From the cell containing the given text, extract its center point as [X, Y] coordinate. 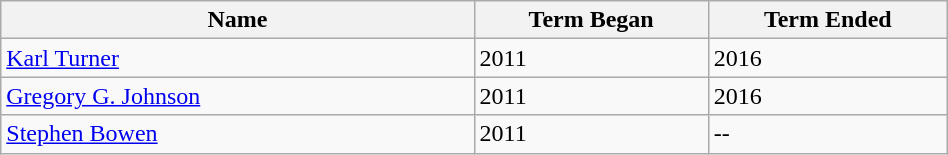
Name [238, 20]
Term Began [591, 20]
Stephen Bowen [238, 134]
Term Ended [828, 20]
-- [828, 134]
Karl Turner [238, 58]
Gregory G. Johnson [238, 96]
